Search for the cell housing the specified text and yield its [x, y] center coordinate. 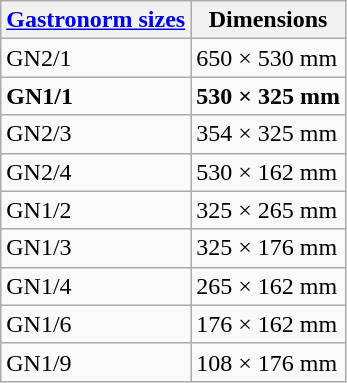
650 × 530 mm [268, 58]
GN1/9 [96, 362]
354 × 325 mm [268, 134]
GN1/6 [96, 324]
530 × 325 mm [268, 96]
GN1/1 [96, 96]
GN1/3 [96, 248]
530 × 162 mm [268, 172]
GN2/1 [96, 58]
Dimensions [268, 20]
108 × 176 mm [268, 362]
176 × 162 mm [268, 324]
GN2/3 [96, 134]
GN1/2 [96, 210]
Gastronorm sizes [96, 20]
GN2/4 [96, 172]
265 × 162 mm [268, 286]
325 × 265 mm [268, 210]
GN1/4 [96, 286]
325 × 176 mm [268, 248]
